Return the [X, Y] coordinate for the center point of the cell that contains the specified text.  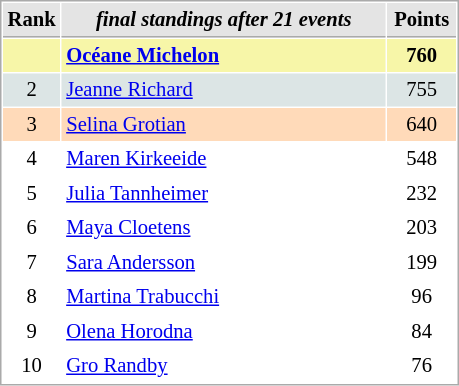
Jeanne Richard [224, 90]
7 [32, 262]
Julia Tannheimer [224, 194]
Martina Trabucchi [224, 296]
755 [422, 90]
Olena Horodna [224, 332]
9 [32, 332]
96 [422, 296]
Sara Andersson [224, 262]
640 [422, 124]
203 [422, 228]
Points [422, 20]
Maya Cloetens [224, 228]
3 [32, 124]
760 [422, 56]
Selina Grotian [224, 124]
8 [32, 296]
Gro Randby [224, 366]
Océane Michelon [224, 56]
6 [32, 228]
5 [32, 194]
232 [422, 194]
76 [422, 366]
2 [32, 90]
548 [422, 158]
10 [32, 366]
Maren Kirkeeide [224, 158]
199 [422, 262]
final standings after 21 events [224, 20]
Rank [32, 20]
4 [32, 158]
84 [422, 332]
